Locate the cell with the specified text and output its [X, Y] center coordinate. 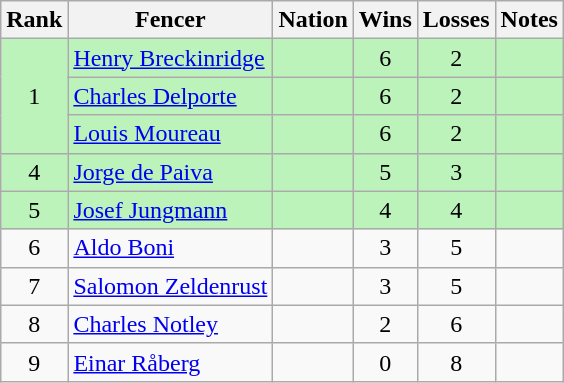
Einar Råberg [170, 362]
Henry Breckinridge [170, 58]
Notes [529, 20]
Losses [456, 20]
Wins [385, 20]
Aldo Boni [170, 248]
7 [34, 286]
Nation [313, 20]
9 [34, 362]
Salomon Zeldenrust [170, 286]
Charles Notley [170, 324]
0 [385, 362]
Jorge de Paiva [170, 172]
Charles Delporte [170, 96]
Rank [34, 20]
Louis Moureau [170, 134]
1 [34, 96]
Fencer [170, 20]
Josef Jungmann [170, 210]
